From the cell containing the given text, extract its center point as [X, Y] coordinate. 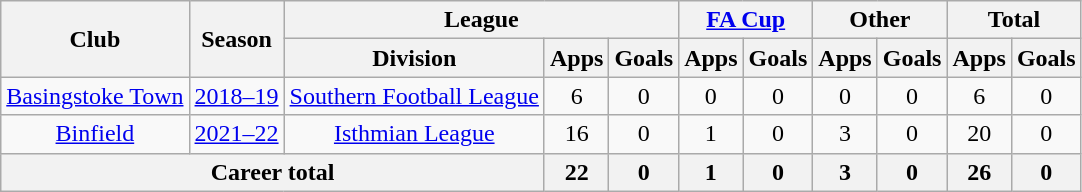
2018–19 [236, 96]
2021–22 [236, 134]
Southern Football League [414, 96]
League [482, 20]
16 [576, 134]
Division [414, 58]
Basingstoke Town [95, 96]
Binfield [95, 134]
Other [880, 20]
Isthmian League [414, 134]
Club [95, 39]
26 [979, 172]
Total [1014, 20]
FA Cup [746, 20]
20 [979, 134]
22 [576, 172]
Season [236, 39]
Career total [273, 172]
